Provide the (x, y) coordinate of the cell's center where the given text is located.  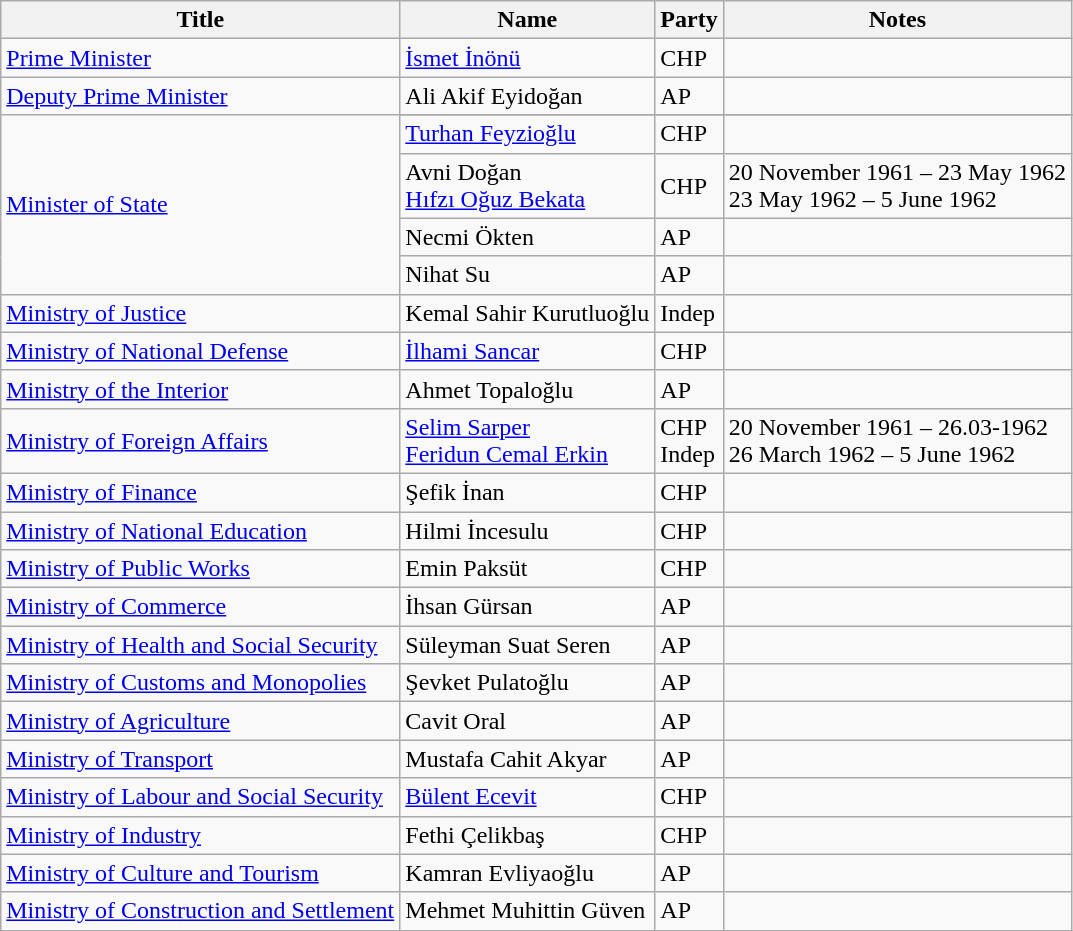
Turhan Feyzioğlu (528, 134)
Ministry of the Interior (200, 389)
Şefik İnan (528, 492)
Ministry of Agriculture (200, 721)
Title (200, 20)
Fethi Çelikbaş (528, 835)
Ministry of Public Works (200, 569)
Hilmi İncesulu (528, 531)
Ministry of Finance (200, 492)
Nihat Su (528, 275)
Ministry of Justice (200, 313)
Notes (897, 20)
Selim SarperFeridun Cemal Erkin (528, 440)
Ministry of Construction and Settlement (200, 911)
Ministry of Labour and Social Security (200, 797)
Ministry of Health and Social Security (200, 645)
Ali Akif Eyidoğan (528, 96)
20 November 1961 – 23 May 196223 May 1962 – 5 June 1962 (897, 186)
Minister of State (200, 204)
Avni DoğanHıfzı Oğuz Bekata (528, 186)
Prime Minister (200, 58)
Cavit Oral (528, 721)
Ministry of Foreign Affairs (200, 440)
Ministry of Commerce (200, 607)
Ministry of Customs and Monopolies (200, 683)
Name (528, 20)
Kemal Sahir Kurutluoğlu (528, 313)
Mehmet Muhittin Güven (528, 911)
Ministry of Industry (200, 835)
Deputy Prime Minister (200, 96)
İhsan Gürsan (528, 607)
Ministry of Transport (200, 759)
Bülent Ecevit (528, 797)
Mustafa Cahit Akyar (528, 759)
Necmi Ökten (528, 237)
İlhami Sancar (528, 351)
Kamran Evliyaoğlu (528, 873)
CHPIndep (689, 440)
Süleyman Suat Seren (528, 645)
Indep (689, 313)
Şevket Pulatoğlu (528, 683)
Ministry of National Education (200, 531)
Emin Paksüt (528, 569)
Ahmet Topaloğlu (528, 389)
Ministry of Culture and Tourism (200, 873)
Ministry of National Defense (200, 351)
Party (689, 20)
20 November 1961 – 26.03-196226 March 1962 – 5 June 1962 (897, 440)
İsmet İnönü (528, 58)
